Provide the [X, Y] coordinate of the cell's center where the given text is located.  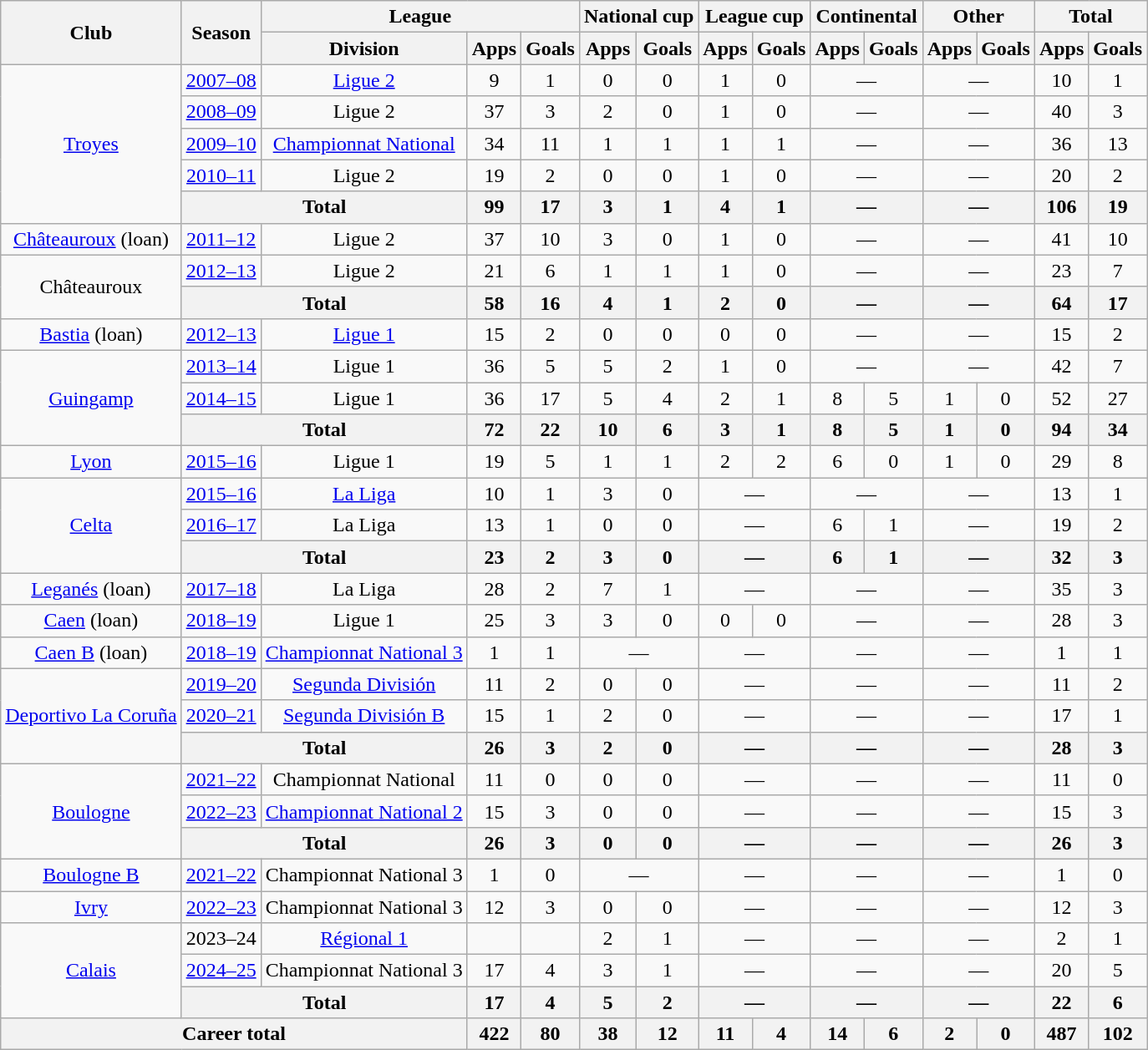
2016–17 [221, 525]
2008–09 [221, 112]
40 [1061, 112]
72 [494, 430]
Segunda División [364, 684]
64 [1061, 302]
Boulogne B [91, 875]
Calais [91, 971]
16 [551, 302]
Club [91, 33]
42 [1061, 366]
League [419, 17]
2014–15 [221, 398]
Championnat National 2 [364, 811]
99 [494, 207]
35 [1061, 589]
2017–18 [221, 589]
Châteauroux [91, 287]
Division [364, 48]
32 [1061, 557]
Régional 1 [364, 939]
Troyes [91, 144]
Caen (loan) [91, 621]
38 [607, 1034]
27 [1118, 398]
102 [1118, 1034]
21 [494, 271]
41 [1061, 239]
Celta [91, 525]
2023–24 [221, 939]
80 [551, 1034]
52 [1061, 398]
2024–25 [221, 971]
Career total [234, 1034]
Ivry [91, 906]
94 [1061, 430]
487 [1061, 1034]
2010–11 [221, 175]
Caen B (loan) [91, 652]
9 [494, 80]
Châteauroux (loan) [91, 239]
Guingamp [91, 398]
29 [1061, 462]
14 [837, 1034]
Deportivo La Coruña [91, 716]
58 [494, 302]
2019–20 [221, 684]
Lyon [91, 462]
2007–08 [221, 80]
2011–12 [221, 239]
25 [494, 621]
Boulogne [91, 811]
2020–21 [221, 716]
League cup [754, 17]
Bastia (loan) [91, 334]
National cup [638, 17]
Leganés (loan) [91, 589]
106 [1061, 207]
Segunda División B [364, 716]
422 [494, 1034]
Other [978, 17]
2013–14 [221, 366]
Continental [866, 17]
2009–10 [221, 144]
Season [221, 33]
